Search for the cell housing the specified text and yield its (x, y) center coordinate. 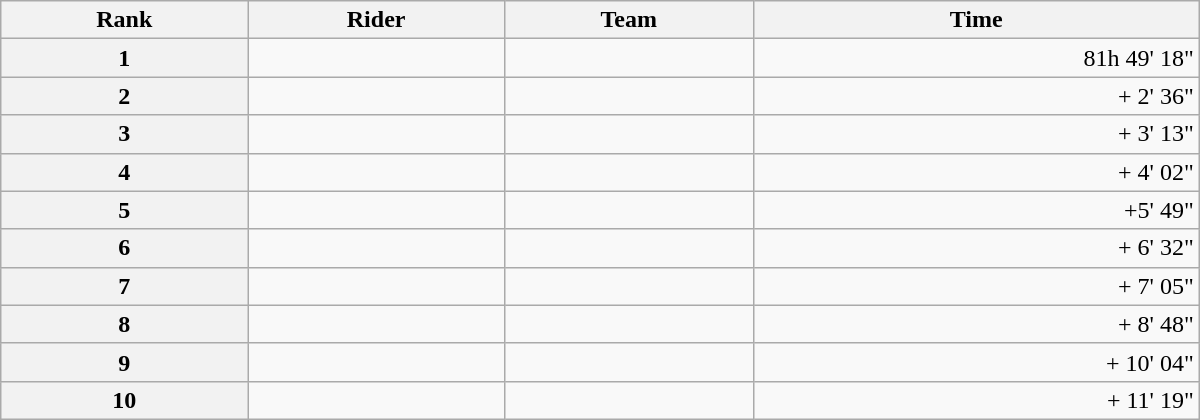
+ 7' 05" (976, 286)
2 (124, 96)
3 (124, 134)
9 (124, 362)
+ 3' 13" (976, 134)
6 (124, 248)
Rider (376, 20)
81h 49' 18" (976, 58)
+ 2' 36" (976, 96)
+ 4' 02" (976, 172)
4 (124, 172)
8 (124, 324)
1 (124, 58)
Rank (124, 20)
+5' 49" (976, 210)
+ 8' 48" (976, 324)
7 (124, 286)
+ 11' 19" (976, 400)
10 (124, 400)
Time (976, 20)
Team (628, 20)
+ 10' 04" (976, 362)
5 (124, 210)
+ 6' 32" (976, 248)
